Return the (X, Y) coordinate for the center point of the cell that contains the specified text.  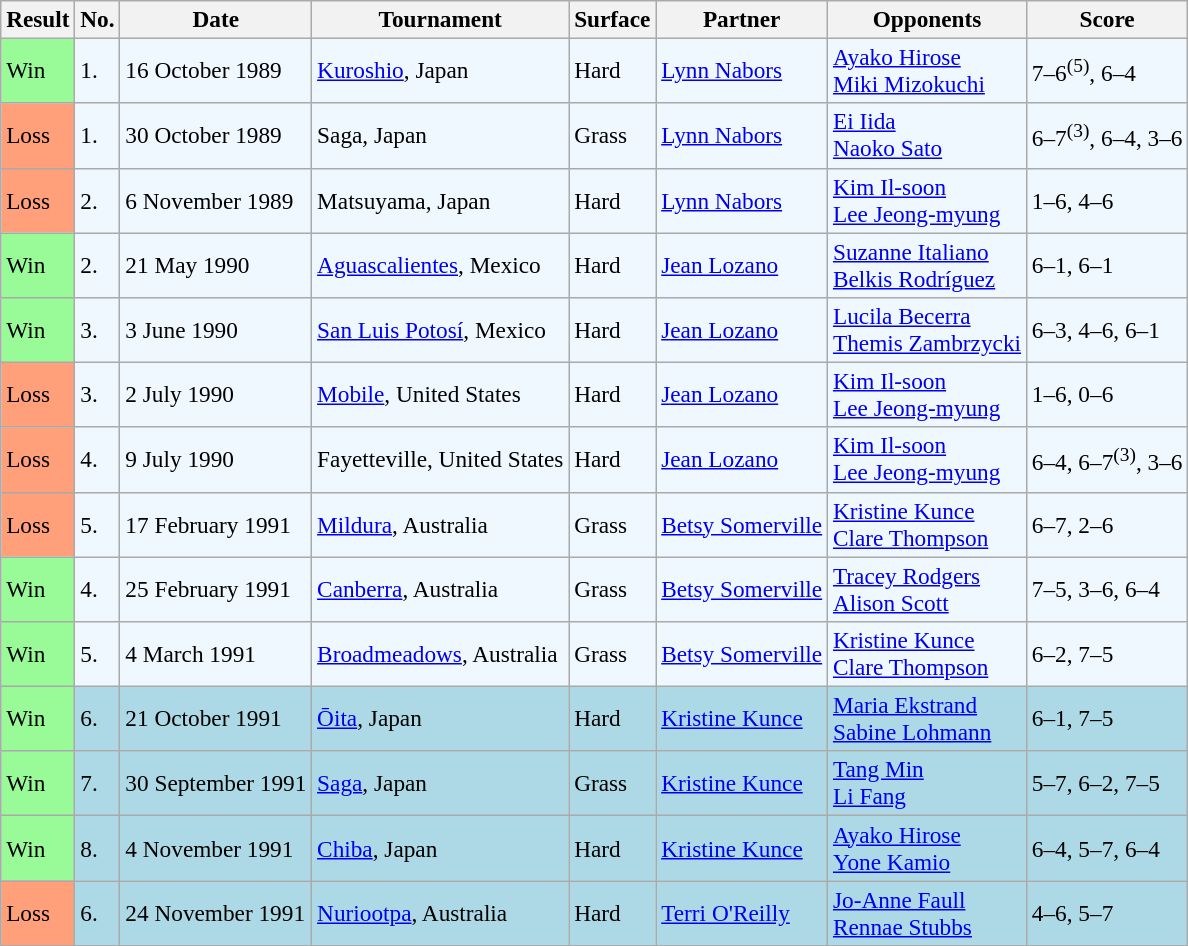
Result (38, 19)
8. (98, 848)
Mobile, United States (440, 394)
6–3, 4–6, 6–1 (1106, 330)
Mildura, Australia (440, 524)
Maria Ekstrand Sabine Lohmann (928, 718)
17 February 1991 (216, 524)
25 February 1991 (216, 588)
4 November 1991 (216, 848)
Kuroshio, Japan (440, 70)
6–1, 6–1 (1106, 264)
San Luis Potosí, Mexico (440, 330)
Aguascalientes, Mexico (440, 264)
9 July 1990 (216, 460)
Ōita, Japan (440, 718)
Chiba, Japan (440, 848)
Nuriootpa, Australia (440, 912)
30 September 1991 (216, 784)
1–6, 4–6 (1106, 200)
Tang Min Li Fang (928, 784)
3 June 1990 (216, 330)
Ayako Hirose Yone Kamio (928, 848)
Matsuyama, Japan (440, 200)
2 July 1990 (216, 394)
Tournament (440, 19)
Jo-Anne Faull Rennae Stubbs (928, 912)
Surface (612, 19)
6 November 1989 (216, 200)
4 March 1991 (216, 654)
Ayako Hirose Miki Mizokuchi (928, 70)
Broadmeadows, Australia (440, 654)
Date (216, 19)
21 October 1991 (216, 718)
Opponents (928, 19)
No. (98, 19)
6–4, 5–7, 6–4 (1106, 848)
6–2, 7–5 (1106, 654)
4–6, 5–7 (1106, 912)
Partner (742, 19)
Fayetteville, United States (440, 460)
24 November 1991 (216, 912)
6–4, 6–7(3), 3–6 (1106, 460)
7. (98, 784)
6–1, 7–5 (1106, 718)
6–7(3), 6–4, 3–6 (1106, 136)
Score (1106, 19)
Tracey Rodgers Alison Scott (928, 588)
5–7, 6–2, 7–5 (1106, 784)
Suzanne Italiano Belkis Rodríguez (928, 264)
7–6(5), 6–4 (1106, 70)
1–6, 0–6 (1106, 394)
7–5, 3–6, 6–4 (1106, 588)
16 October 1989 (216, 70)
Lucila Becerra Themis Zambrzycki (928, 330)
21 May 1990 (216, 264)
30 October 1989 (216, 136)
Ei Iida Naoko Sato (928, 136)
6–7, 2–6 (1106, 524)
Canberra, Australia (440, 588)
Terri O'Reilly (742, 912)
